Return [X, Y] of the center of cell containing provided text 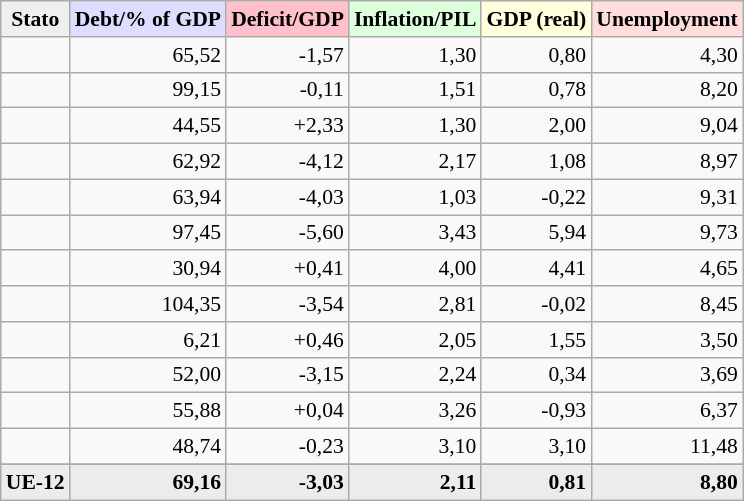
+0,46 [288, 340]
0,78 [536, 90]
2,05 [415, 340]
4,65 [667, 269]
Unemployment [667, 19]
8,20 [667, 90]
UE-12 [36, 482]
2,11 [415, 482]
2,24 [415, 375]
3,43 [415, 233]
1,51 [415, 90]
-4,12 [288, 162]
9,73 [667, 233]
11,48 [667, 447]
69,16 [148, 482]
1,08 [536, 162]
1,55 [536, 340]
3,50 [667, 340]
8,97 [667, 162]
30,94 [148, 269]
1,03 [415, 197]
5,94 [536, 233]
-0,02 [536, 304]
Stato [36, 19]
63,94 [148, 197]
2,17 [415, 162]
-3,15 [288, 375]
-0,11 [288, 90]
65,52 [148, 55]
4,41 [536, 269]
2,81 [415, 304]
-0,23 [288, 447]
8,80 [667, 482]
8,45 [667, 304]
4,30 [667, 55]
0,34 [536, 375]
+0,41 [288, 269]
55,88 [148, 411]
-0,93 [536, 411]
-0,22 [536, 197]
99,15 [148, 90]
9,31 [667, 197]
4,00 [415, 269]
+2,33 [288, 126]
0,80 [536, 55]
3,69 [667, 375]
104,35 [148, 304]
9,04 [667, 126]
-3,54 [288, 304]
48,74 [148, 447]
44,55 [148, 126]
GDP (real) [536, 19]
Deficit/GDP [288, 19]
52,00 [148, 375]
-4,03 [288, 197]
2,00 [536, 126]
6,37 [667, 411]
Inflation/PIL [415, 19]
62,92 [148, 162]
+0,04 [288, 411]
-5,60 [288, 233]
Debt/% of GDP [148, 19]
6,21 [148, 340]
-1,57 [288, 55]
97,45 [148, 233]
-3,03 [288, 482]
0,81 [536, 482]
3,26 [415, 411]
